Capture the cell that displays the provided text and extract its (X, Y) central coordinate. 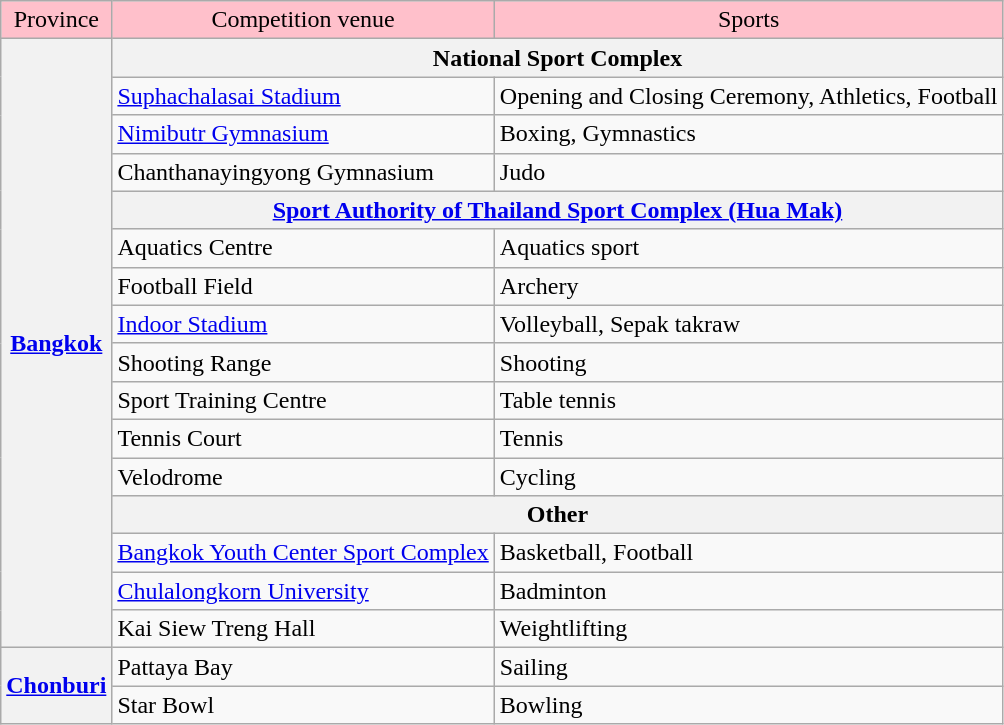
Table tennis (748, 400)
Kai Siew Treng Hall (303, 629)
Bangkok Youth Center Sport Complex (303, 553)
Velodrome (303, 477)
Chonburi (56, 686)
Chanthanayingyong Gymnasium (303, 172)
Indoor Stadium (303, 324)
Weightlifting (748, 629)
Competition venue (303, 20)
Archery (748, 286)
Aquatics Centre (303, 248)
Football Field (303, 286)
Chulalongkorn University (303, 591)
Sport Authority of Thailand Sport Complex (Hua Mak) (558, 210)
Bowling (748, 705)
Aquatics sport (748, 248)
Pattaya Bay (303, 667)
Cycling (748, 477)
Shooting (748, 362)
Other (558, 515)
Sailing (748, 667)
Volleyball, Sepak takraw (748, 324)
Shooting Range (303, 362)
Opening and Closing Ceremony, Athletics, Football (748, 96)
Bangkok (56, 344)
Basketball, Football (748, 553)
Tennis Court (303, 438)
Province (56, 20)
Nimibutr Gymnasium (303, 134)
Suphachalasai Stadium (303, 96)
Sports (748, 20)
Star Bowl (303, 705)
Badminton (748, 591)
National Sport Complex (558, 58)
Boxing, Gymnastics (748, 134)
Tennis (748, 438)
Sport Training Centre (303, 400)
Judo (748, 172)
